Find where the given text appears and provide that cell's center as (x, y) coordinate. 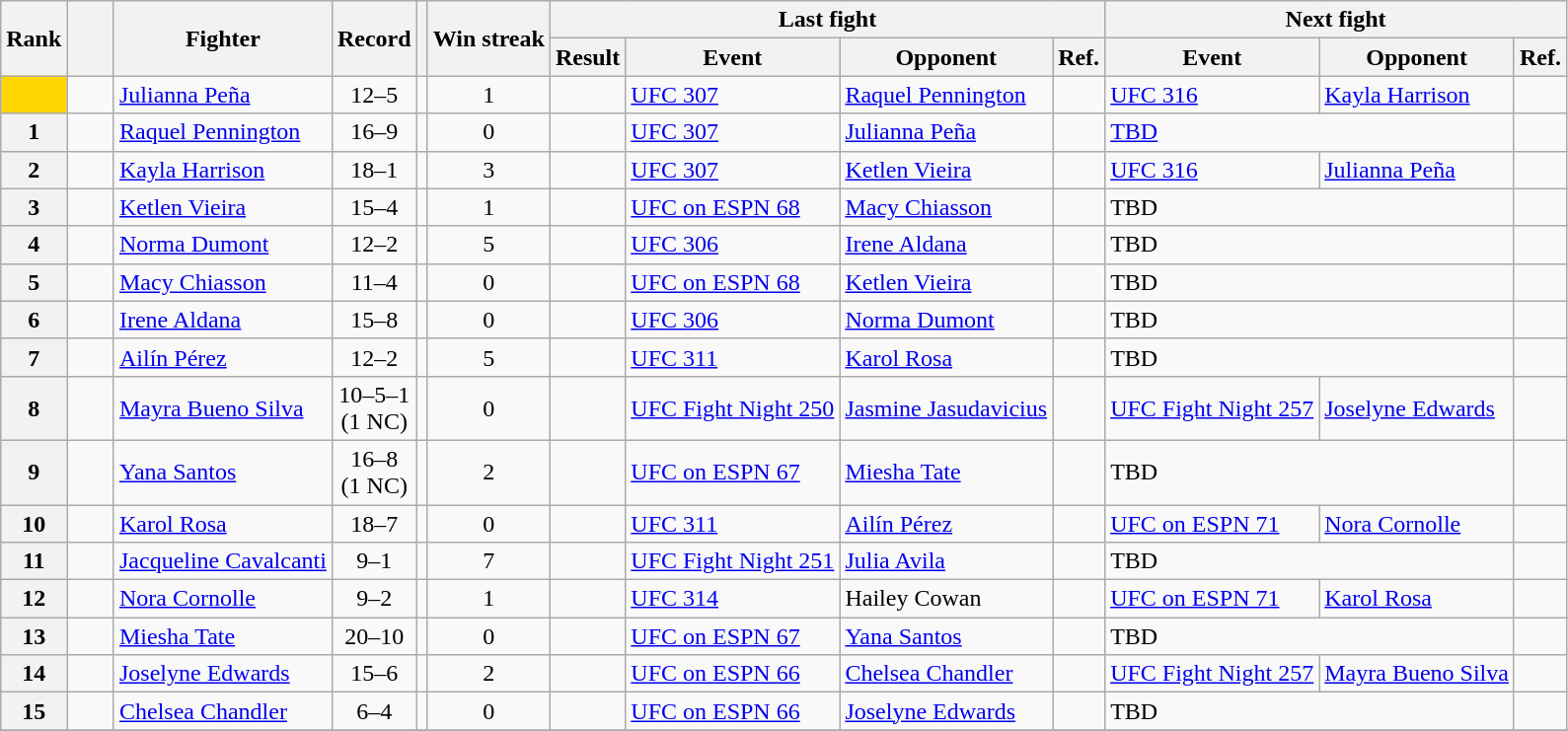
Win streak (488, 38)
12–5 (374, 95)
8 (34, 408)
20–10 (374, 636)
18–1 (374, 170)
11–4 (374, 282)
15–6 (374, 674)
Next fight (1336, 20)
15–8 (374, 320)
9–1 (374, 561)
10 (34, 524)
Result (587, 57)
Hailey Cowan (946, 599)
11 (34, 561)
Jasmine Jasudavicius (946, 408)
9–2 (374, 599)
14 (34, 674)
6 (34, 320)
Fighter (223, 38)
UFC Fight Night 250 (732, 408)
18–7 (374, 524)
Record (374, 38)
Rank (34, 38)
9 (34, 472)
UFC 314 (732, 599)
Jacqueline Cavalcanti (223, 561)
Julia Avila (946, 561)
10–5–1(1 NC) (374, 408)
16–8(1 NC) (374, 472)
13 (34, 636)
12 (34, 599)
UFC Fight Night 251 (732, 561)
4 (34, 245)
15–4 (374, 207)
15 (34, 711)
6–4 (374, 711)
Last fight (827, 20)
16–9 (374, 132)
